Scan for the cell matching the given text and deliver its (X, Y) coordinate at center. 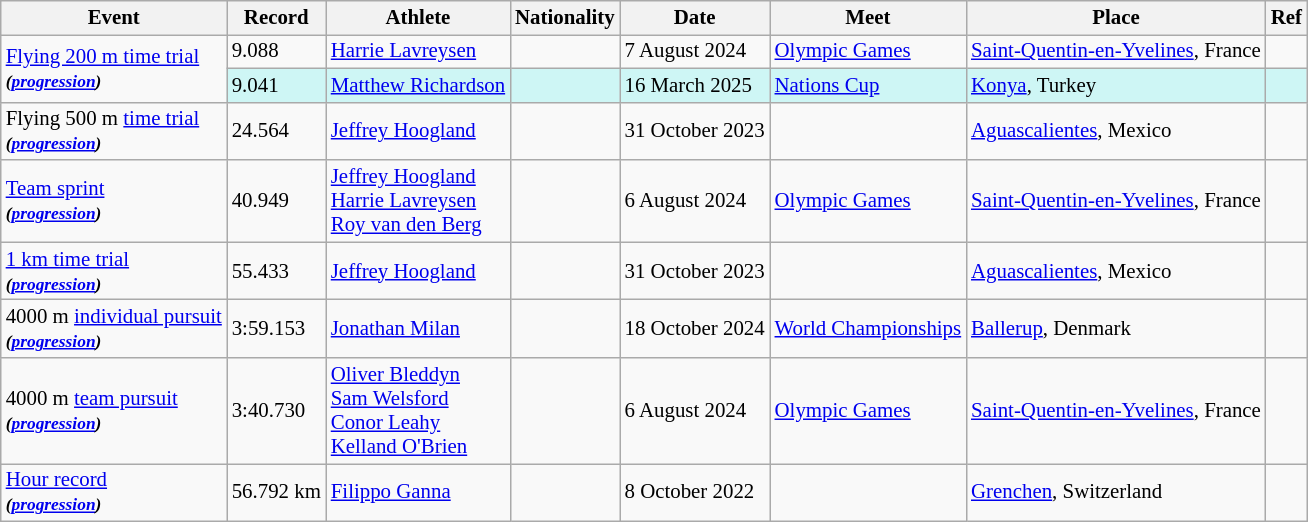
Flying 200 m time trial(progression) (114, 68)
4000 m individual pursuit(progression) (114, 329)
9.041 (276, 85)
9.088 (276, 51)
Grenchen, Switzerland (1116, 492)
Event (114, 18)
56.792 km (276, 492)
Matthew Richardson (418, 85)
Nationality (565, 18)
Filippo Ganna (418, 492)
3:40.730 (276, 411)
Place (1116, 18)
Athlete (418, 18)
55.433 (276, 271)
Meet (868, 18)
Oliver BleddynSam WelsfordConor LeahyKelland O'Brien (418, 411)
Record (276, 18)
World Championships (868, 329)
3:59.153 (276, 329)
16 March 2025 (695, 85)
Date (695, 18)
Team sprint(progression) (114, 201)
Konya, Turkey (1116, 85)
Nations Cup (868, 85)
Harrie Lavreysen (418, 51)
8 October 2022 (695, 492)
Ref (1286, 18)
Ballerup, Denmark (1116, 329)
4000 m team pursuit(progression) (114, 411)
Flying 500 m time trial(progression) (114, 131)
18 October 2024 (695, 329)
Hour record(progression) (114, 492)
7 August 2024 (695, 51)
24.564 (276, 131)
1 km time trial(progression) (114, 271)
Jeffrey HooglandHarrie LavreysenRoy van den Berg (418, 201)
Jonathan Milan (418, 329)
40.949 (276, 201)
